Scan for the cell matching the given text and deliver its (X, Y) coordinate at center. 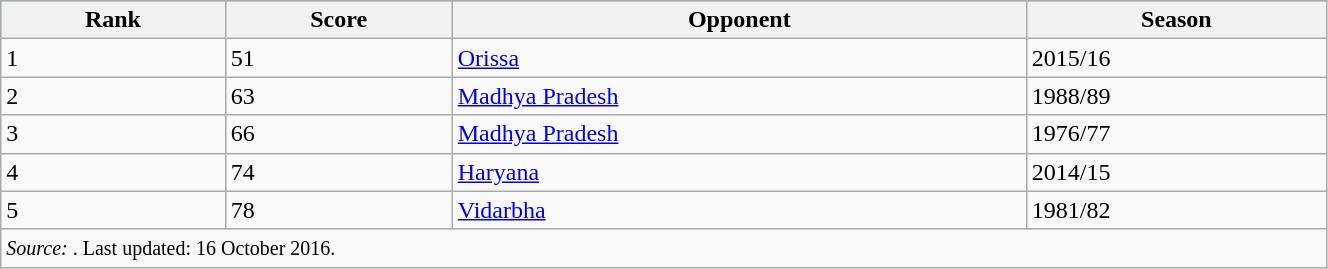
3 (113, 134)
Opponent (739, 20)
1 (113, 58)
2015/16 (1176, 58)
Source: . Last updated: 16 October 2016. (664, 248)
5 (113, 210)
Season (1176, 20)
2014/15 (1176, 172)
63 (338, 96)
1988/89 (1176, 96)
Orissa (739, 58)
1981/82 (1176, 210)
Score (338, 20)
51 (338, 58)
74 (338, 172)
2 (113, 96)
1976/77 (1176, 134)
78 (338, 210)
4 (113, 172)
Vidarbha (739, 210)
Rank (113, 20)
Haryana (739, 172)
66 (338, 134)
